Pinpoint the cell where the given text exists, returning its (x, y) midpoint coordinate. 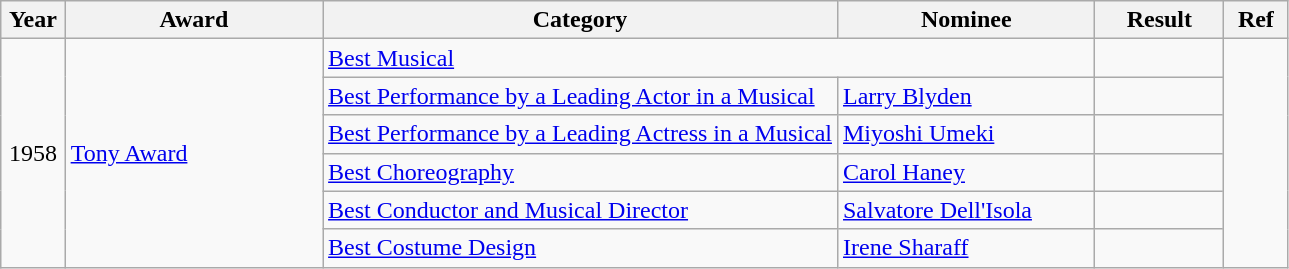
Best Performance by a Leading Actor in a Musical (580, 96)
Award (194, 20)
Best Conductor and Musical Director (580, 210)
Larry Blyden (966, 96)
Miyoshi Umeki (966, 134)
Nominee (966, 20)
Best Costume Design (580, 248)
1958 (33, 153)
Year (33, 20)
Irene Sharaff (966, 248)
Best Choreography (580, 172)
Best Musical (709, 58)
Result (1160, 20)
Tony Award (194, 153)
Salvatore Dell'Isola (966, 210)
Ref (1256, 20)
Best Performance by a Leading Actress in a Musical (580, 134)
Carol Haney (966, 172)
Category (580, 20)
